Provide the [X, Y] coordinate of the cell's center where the given text is located.  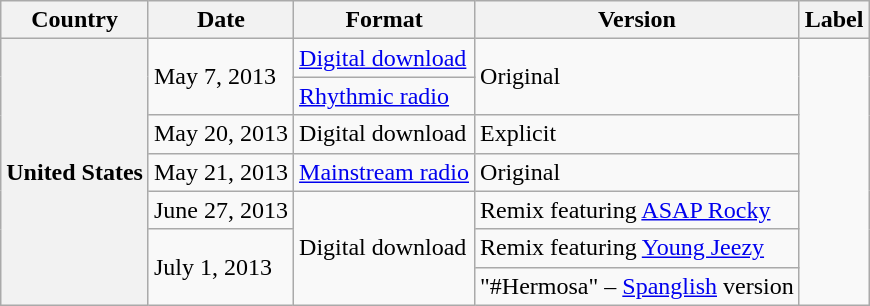
July 1, 2013 [220, 267]
Explicit [638, 134]
Mainstream radio [384, 172]
Rhythmic radio [384, 96]
Date [220, 20]
Remix featuring ASAP Rocky [638, 210]
Label [834, 20]
Version [638, 20]
"#Hermosa" – Spanglish version [638, 286]
May 21, 2013 [220, 172]
Country [75, 20]
June 27, 2013 [220, 210]
United States [75, 172]
Remix featuring Young Jeezy [638, 248]
May 20, 2013 [220, 134]
May 7, 2013 [220, 77]
Format [384, 20]
